Return the [x, y] coordinate for the center point of the cell that contains the specified text.  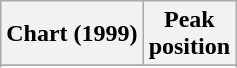
Chart (1999) [72, 34]
Peak position [189, 34]
